For the text-containing cell, return its midpoint in (x, y) coordinate format. 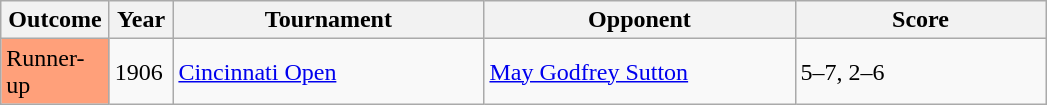
Runner-up (56, 72)
May Godfrey Sutton (640, 72)
5–7, 2–6 (920, 72)
Outcome (56, 20)
Opponent (640, 20)
Cincinnati Open (328, 72)
Score (920, 20)
Year (141, 20)
1906 (141, 72)
Tournament (328, 20)
